From the cell containing the given text, extract its center point as [x, y] coordinate. 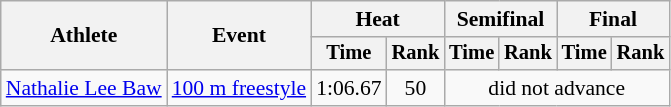
did not advance [556, 88]
Nathalie Lee Baw [84, 88]
Athlete [84, 36]
100 m freestyle [239, 88]
Event [239, 36]
Heat [378, 19]
50 [416, 88]
Semifinal [500, 19]
1:06.67 [348, 88]
Final [613, 19]
